Scan for the cell matching the given text and deliver its [X, Y] coordinate at center. 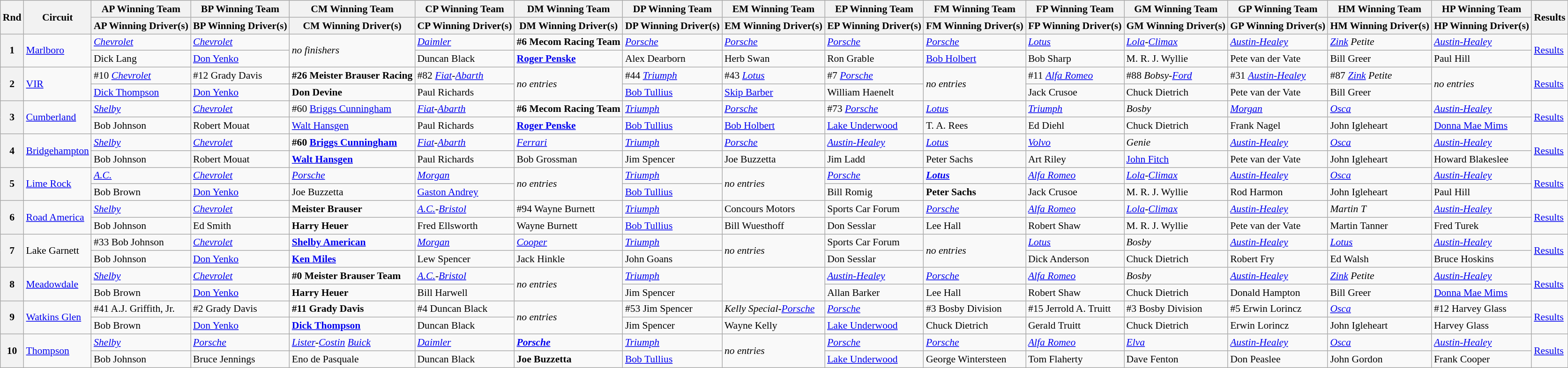
10 [12, 351]
DP Winning Driver(s) [672, 26]
#44 Triumph [672, 76]
#87 Zink Petite [1380, 76]
Alex Dearborn [672, 59]
FM Winning Driver(s) [975, 26]
Bill Wuesthoff [773, 226]
#12 Harvey Glass [1482, 309]
3 [12, 117]
Concours Motors [773, 209]
#53 Jim Spencer [672, 309]
Wayne Kelly [773, 326]
Howard Blakeslee [1482, 159]
7 [12, 251]
Marlboro [57, 51]
Robert Fry [1277, 259]
Bill Romig [874, 192]
Shelby American [352, 243]
#31 Austin-Healey [1277, 76]
EP Winning Team [874, 9]
EM Winning Team [773, 9]
#94 Wayne Burnett [568, 209]
Herb Swan [773, 59]
Lime Rock [57, 184]
DP Winning Team [672, 9]
Ferrari [568, 142]
Jack Hinkle [568, 259]
AP Winning Driver(s) [141, 26]
Gaston Andrey [464, 192]
GM Winning Driver(s) [1176, 26]
AP Winning Team [141, 9]
Ken Miles [352, 259]
Bob Sharp [1075, 59]
CP Winning Team [464, 9]
HP Winning Team [1482, 9]
Dick Lang [141, 59]
Erwin Lorincz [1277, 326]
#43 Lotus [773, 76]
Rod Harmon [1277, 192]
Harvey Glass [1482, 326]
CM Winning Team [352, 9]
Meister Brauser [352, 209]
Elva [1176, 343]
BP Winning Driver(s) [240, 26]
CM Winning Driver(s) [352, 26]
#33 Bob Johnson [141, 243]
Gerald Truitt [1075, 326]
Dave Fenton [1176, 359]
Rnd [12, 17]
Jim Ladd [874, 159]
5 [12, 184]
#15 Jerrold A. Truitt [1075, 309]
Bill Harwell [464, 293]
Fred Turek [1482, 226]
William Haenelt [874, 92]
#5 Erwin Lorincz [1277, 309]
GP Winning Team [1277, 9]
Bridgehampton [57, 151]
Frank Nagel [1277, 126]
Kelly Special-Porsche [773, 309]
Martin T [1380, 209]
Meadowdale [57, 284]
DM Winning Driver(s) [568, 26]
John Fitch [1176, 159]
Genie [1176, 142]
HM Winning Team [1380, 9]
FP Winning Team [1075, 9]
Donald Hampton [1277, 293]
Lister-Costin Buick [352, 343]
Road America [57, 217]
GP Winning Driver(s) [1277, 26]
Ron Grable [874, 59]
Ed Smith [240, 226]
CP Winning Driver(s) [464, 26]
no finishers [352, 51]
Tom Flaherty [1075, 359]
4 [12, 151]
Ed Walsh [1380, 259]
Art Riley [1075, 159]
A.C. [141, 176]
Skip Barber [773, 92]
T. A. Rees [975, 126]
Ed Diehl [1075, 126]
John Goans [672, 259]
FP Winning Driver(s) [1075, 26]
Volvo [1075, 142]
Eno de Pasquale [352, 359]
#41 A.J. Griffith, Jr. [141, 309]
6 [12, 217]
#2 Grady Davis [240, 309]
2 [12, 84]
#88 Bobsy-Ford [1176, 76]
HM Winning Driver(s) [1380, 26]
Lew Spencer [464, 259]
BP Winning Team [240, 9]
#11 Alfa Romeo [1075, 76]
#12 Grady Davis [240, 76]
EM Winning Driver(s) [773, 26]
9 [12, 317]
FM Winning Team [975, 9]
DM Winning Team [568, 9]
John Gordon [1380, 359]
#10 Chevrolet [141, 76]
#73 Porsche [874, 109]
Bruce Hoskins [1482, 259]
#11 Grady Davis [352, 309]
George Wintersteen [975, 359]
Cumberland [57, 117]
VIR [57, 84]
Wayne Burnett [568, 226]
8 [12, 284]
Circuit [57, 17]
Bruce Jennings [240, 359]
Don Peaslee [1277, 359]
1 [12, 51]
Lake Garnett [57, 251]
GM Winning Team [1176, 9]
#4 Duncan Black [464, 309]
Watkins Glen [57, 317]
#26 Meister Brauser Racing [352, 76]
Thompson [57, 351]
Fred Ellsworth [464, 226]
Allan Barker [874, 293]
#0 Meister Brauser Team [352, 276]
Dick Anderson [1075, 259]
EP Winning Driver(s) [874, 26]
Cooper [568, 243]
#82 Fiat-Abarth [464, 76]
Bob Grossman [568, 159]
Don Devine [352, 92]
Martin Tanner [1380, 226]
HP Winning Driver(s) [1482, 26]
Frank Cooper [1482, 359]
#7 Porsche [874, 76]
